Extract the (x, y) coordinate from the center of the cell holding the provided text.  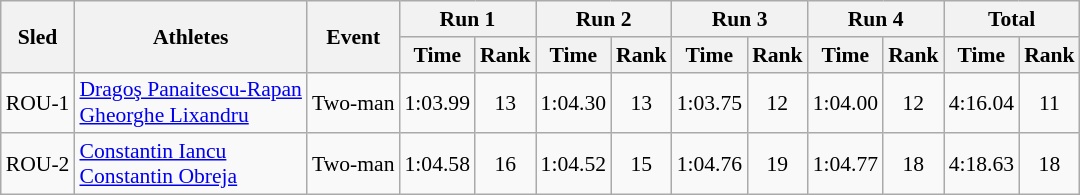
11 (1050, 102)
1:04.52 (574, 164)
Constantin IancuConstantin Obreja (190, 164)
Event (354, 36)
Run 2 (604, 19)
ROU-2 (38, 164)
Run 1 (468, 19)
4:16.04 (982, 102)
4:18.63 (982, 164)
1:04.00 (846, 102)
Athletes (190, 36)
1:04.76 (710, 164)
1:04.77 (846, 164)
1:04.30 (574, 102)
Dragoş Panaitescu-RapanGheorghe Lixandru (190, 102)
Total (1012, 19)
16 (506, 164)
1:03.99 (438, 102)
Sled (38, 36)
ROU-1 (38, 102)
Run 4 (876, 19)
1:04.58 (438, 164)
15 (642, 164)
Run 3 (740, 19)
1:03.75 (710, 102)
19 (778, 164)
